Locate the cell with the specified text and output its [x, y] center coordinate. 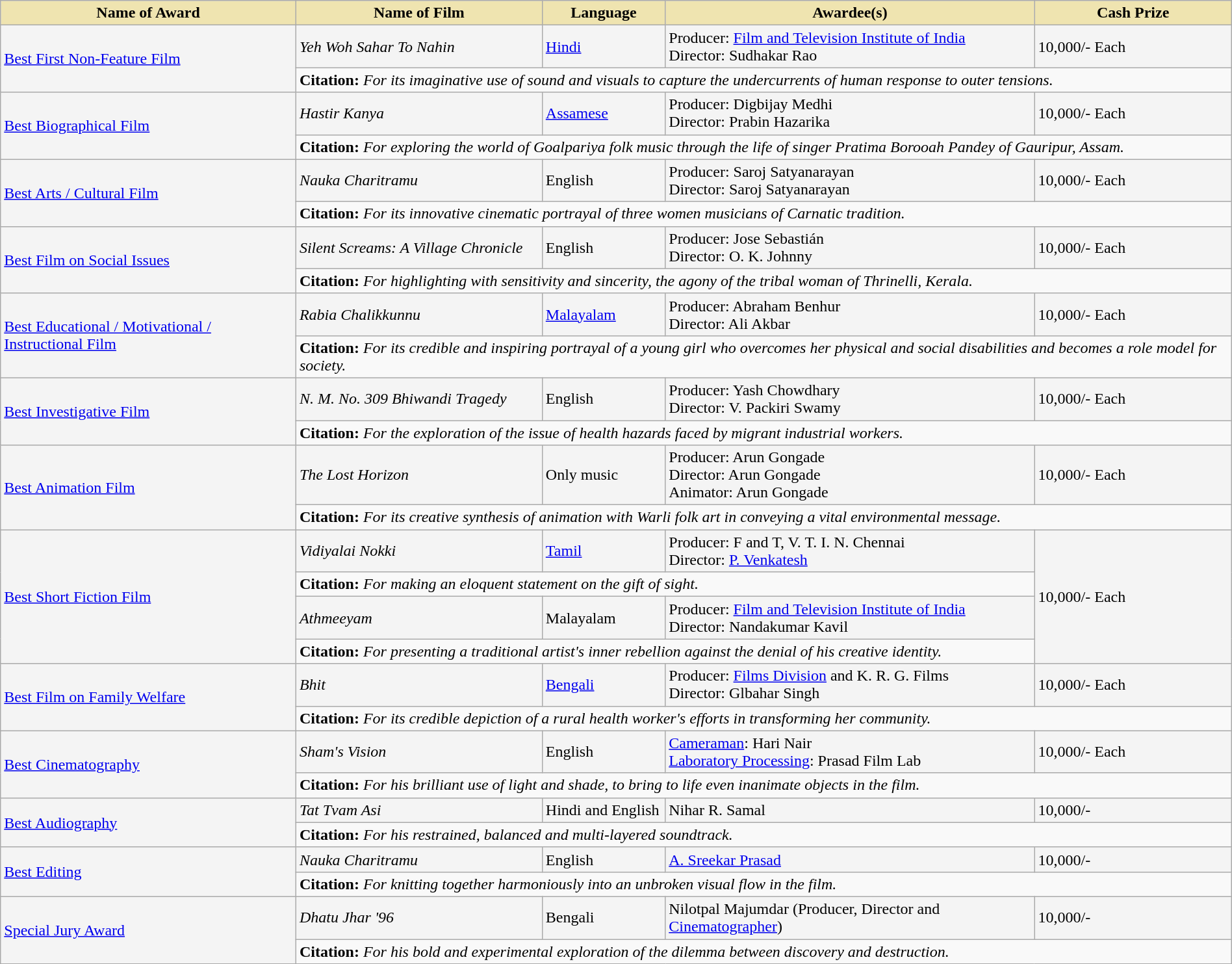
Citation: For his brilliant use of light and shade, to bring to life even inanimate objects in the film. [764, 785]
The Lost Horizon [418, 475]
Citation: For its credible depiction of a rural health worker's efforts in transforming her community. [764, 718]
Hindi and English [603, 810]
Citation: For highlighting with sensitivity and sincerity, the agony of the tribal woman of Thrinelli, Kerala. [764, 281]
Athmeeyam [418, 618]
Dhatu Jhar '96 [418, 918]
N. M. No. 309 Bhiwandi Tragedy [418, 399]
Best Film on Family Welfare [148, 697]
Nilotpal Majumdar (Producer, Director and Cinematographer) [850, 918]
Best Biographical Film [148, 126]
Best Arts / Cultural Film [148, 192]
Special Jury Award [148, 930]
Citation: For making an eloquent statement on the gift of sight. [665, 584]
Citation: For presenting a traditional artist's inner rebellion against the denial of his creative identity. [665, 651]
Best First Non-Feature Film [148, 59]
Producer: Film and Television Institute of IndiaDirector: Nandakumar Kavil [850, 618]
Producer: Yash ChowdharyDirector: V. Packiri Swamy [850, 399]
Best Film on Social Issues [148, 260]
Best Cinematography [148, 764]
Citation: For his restrained, balanced and multi-layered soundtrack. [764, 835]
Producer: Abraham BenhurDirector: Ali Akbar [850, 315]
Tat Tvam Asi [418, 810]
Citation: For its innovative cinematic portrayal of three women musicians of Carnatic tradition. [764, 214]
Only music [603, 475]
Citation: For his bold and experimental exploration of the dilemma between discovery and destruction. [764, 951]
Silent Screams: A Village Chronicle [418, 247]
Citation: For knitting together harmoniously into an unbroken visual flow in the film. [764, 884]
Producer: Jose SebastiánDirector: O. K. Johnny [850, 247]
Awardee(s) [850, 13]
Best Editing [148, 872]
Assamese [603, 113]
Citation: For its creative synthesis of animation with Warli folk art in conveying a vital environmental message. [764, 517]
Citation: For its imaginative use of sound and visuals to capture the undercurrents of human response to outer tensions. [764, 80]
Name of Award [148, 13]
Rabia Chalikkunnu [418, 315]
Tamil [603, 551]
Producer: Saroj SatyanarayanDirector: Saroj Satyanarayan [850, 181]
Producer: Films Division and K. R. G. FilmsDirector: Glbahar Singh [850, 685]
Name of Film [418, 13]
Producer: F and T, V. T. I. N. ChennaiDirector: P. Venkatesh [850, 551]
Best Educational / Motivational / Instructional Film [148, 335]
Cash Prize [1133, 13]
Best Investigative Film [148, 411]
A. Sreekar Prasad [850, 859]
Citation: For the exploration of the issue of health hazards faced by migrant industrial workers. [764, 432]
Best Short Fiction Film [148, 597]
Nihar R. Samal [850, 810]
Yeh Woh Sahar To Nahin [418, 47]
Hindi [603, 47]
Sham's Vision [418, 751]
Cameraman: Hari NairLaboratory Processing: Prasad Film Lab [850, 751]
Vidiyalai Nokki [418, 551]
Hastir Kanya [418, 113]
Best Animation Film [148, 488]
Best Audiography [148, 822]
Producer: Digbijay MedhiDirector: Prabin Hazarika [850, 113]
Citation: For exploring the world of Goalpariya folk music through the life of singer Pratima Borooah Pandey of Gauripur, Assam. [764, 147]
Producer: Arun GongadeDirector: Arun GongadeAnimator: Arun Gongade [850, 475]
Producer: Film and Television Institute of IndiaDirector: Sudhakar Rao [850, 47]
Language [603, 13]
Bhit [418, 685]
